Capture the cell that displays the provided text and extract its [x, y] central coordinate. 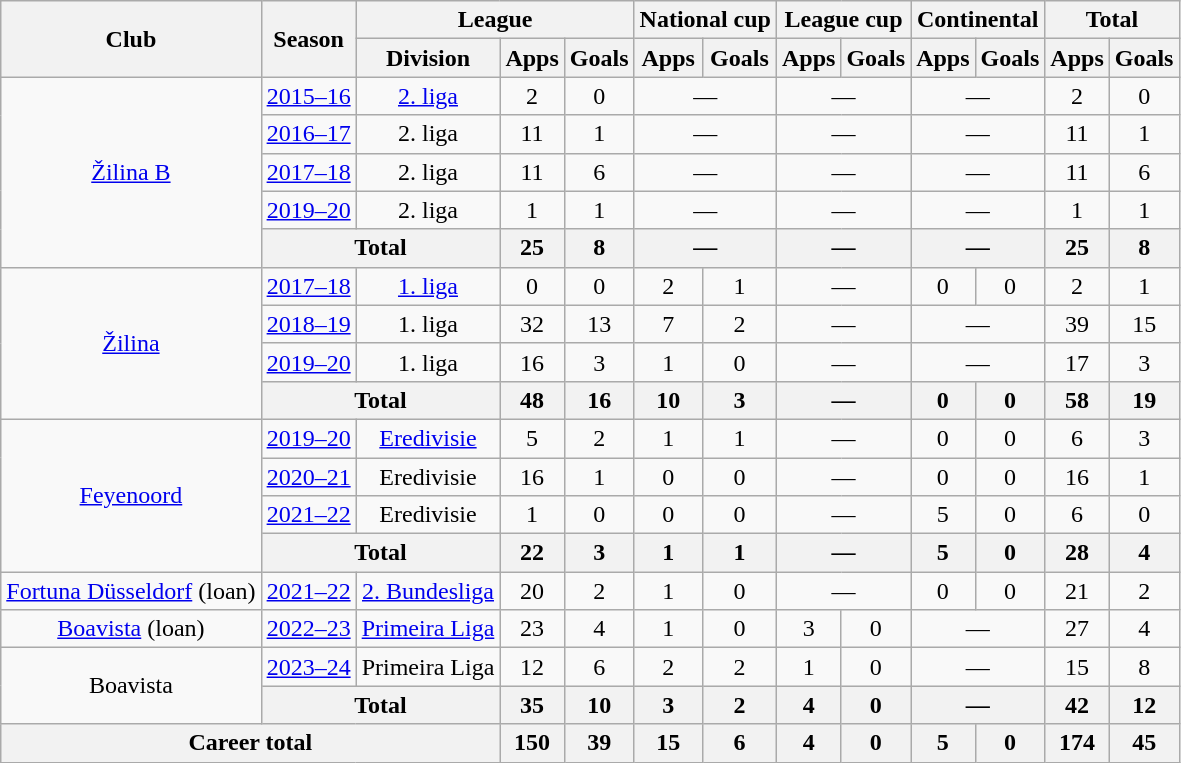
2. Bundesliga [428, 591]
Division [428, 58]
21 [1077, 591]
Žilina B [131, 172]
7 [668, 324]
32 [532, 324]
13 [599, 324]
2022–23 [308, 629]
174 [1077, 743]
20 [532, 591]
2015–16 [308, 96]
27 [1077, 629]
22 [532, 553]
28 [1077, 553]
17 [1077, 362]
42 [1077, 705]
Boavista [131, 686]
Season [308, 39]
League [495, 20]
150 [532, 743]
2020–21 [308, 477]
2016–17 [308, 134]
48 [532, 400]
Fortuna Düsseldorf (loan) [131, 591]
58 [1077, 400]
Žilina [131, 343]
45 [1144, 743]
Club [131, 39]
19 [1144, 400]
Boavista (loan) [131, 629]
League cup [843, 20]
Feyenoord [131, 495]
Career total [250, 743]
2023–24 [308, 667]
Continental [978, 20]
2018–19 [308, 324]
35 [532, 705]
23 [532, 629]
National cup [705, 20]
